Detect which cell encompasses the target text, then output its (x, y) center coordinate. 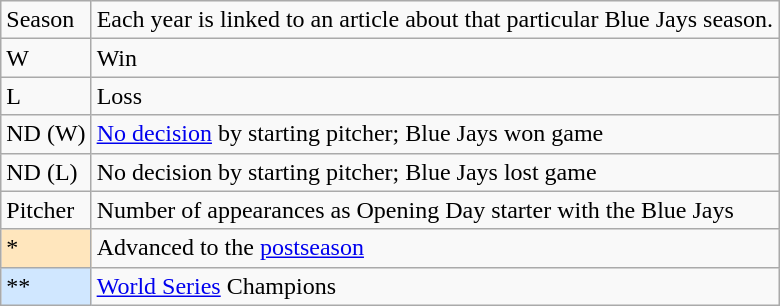
W (46, 58)
Each year is linked to an article about that particular Blue Jays season. (434, 20)
Pitcher (46, 210)
Advanced to the postseason (434, 248)
ND (W) (46, 134)
ND (L) (46, 172)
Loss (434, 96)
** (46, 286)
Season (46, 20)
World Series Champions (434, 286)
No decision by starting pitcher; Blue Jays lost game (434, 172)
L (46, 96)
* (46, 248)
Number of appearances as Opening Day starter with the Blue Jays (434, 210)
No decision by starting pitcher; Blue Jays won game (434, 134)
Win (434, 58)
